From the cell containing the given text, extract its center point as [x, y] coordinate. 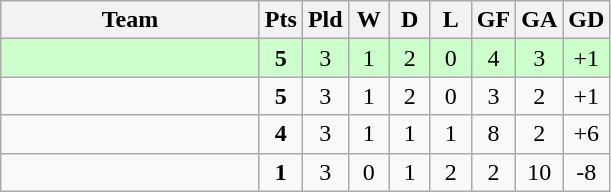
10 [540, 172]
GF [493, 20]
GD [586, 20]
Team [130, 20]
8 [493, 134]
Pts [280, 20]
W [368, 20]
GA [540, 20]
-8 [586, 172]
L [450, 20]
D [410, 20]
Pld [325, 20]
+6 [586, 134]
